Pinpoint the cell where the given text exists, returning its [X, Y] midpoint coordinate. 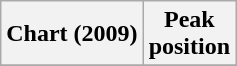
Chart (2009) [72, 34]
Peakposition [189, 34]
